Find where the given text appears and provide that cell's center as [x, y] coordinate. 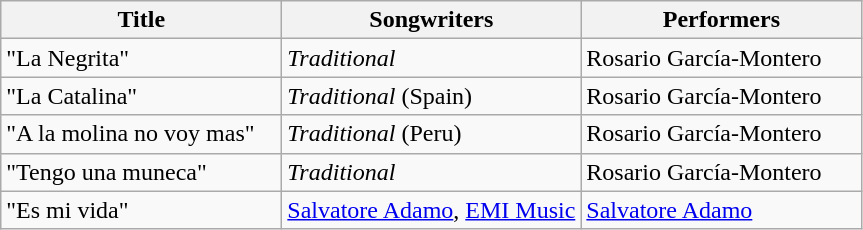
"Es mi vida" [142, 210]
"La Negrita" [142, 58]
Salvatore Adamo [722, 210]
"A la molina no voy mas" [142, 134]
"Tengo una muneca" [142, 172]
Performers [722, 20]
Title [142, 20]
Traditional (Peru) [432, 134]
Traditional (Spain) [432, 96]
"La Catalina" [142, 96]
Salvatore Adamo, EMI Music [432, 210]
Songwriters [432, 20]
